Return (x, y) of the center of cell containing provided text 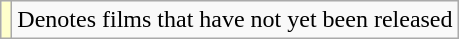
Denotes films that have not yet been released (235, 20)
